Identify which cell holds the provided text, then report its (X, Y) central coordinate. 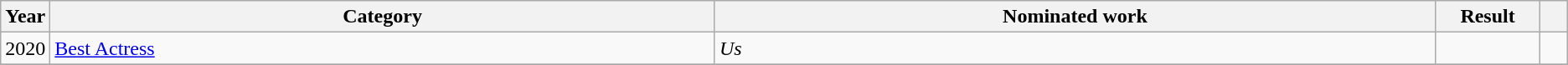
2020 (25, 48)
Category (383, 17)
Nominated work (1075, 17)
Result (1488, 17)
Us (1075, 48)
Year (25, 17)
Best Actress (383, 48)
